Return the (X, Y) coordinate for the center point of the cell that contains the specified text.  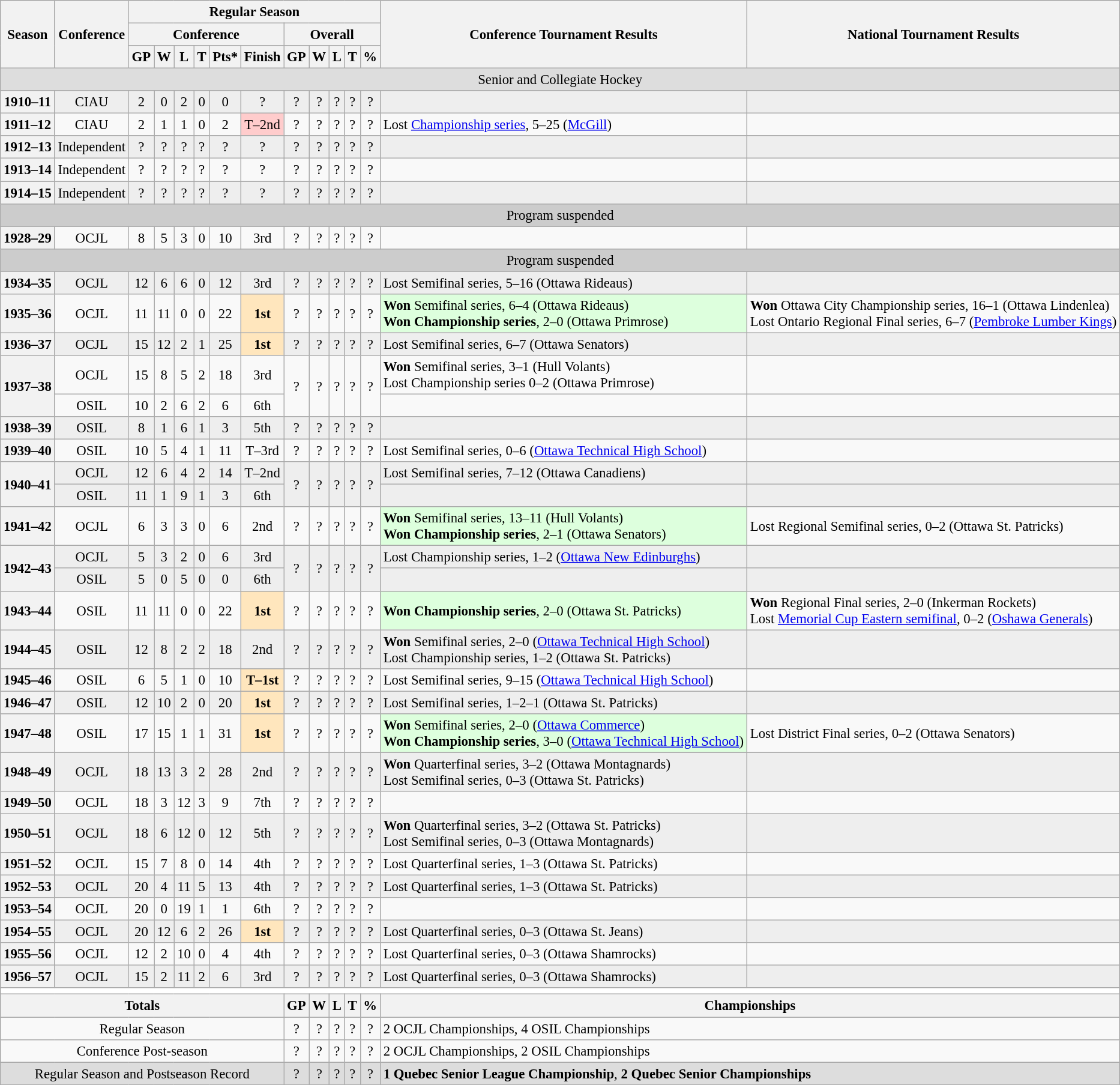
2 OCJL Championships, 2 OSIL Championships (750, 1051)
1950–51 (28, 833)
1937–38 (28, 386)
Won Semifinal series, 2–0 (Ottawa Commerce)Won Championship series, 3–0 (Ottawa Technical High School) (563, 734)
1944–45 (28, 650)
Lost Championship series, 5–25 (McGill) (563, 125)
1911–12 (28, 125)
1912–13 (28, 147)
Conference Tournament Results (563, 35)
7 (163, 864)
26 (225, 932)
1938–39 (28, 428)
2 OCJL Championships, 4 OSIL Championships (750, 1029)
T–1st (262, 680)
25 (225, 344)
Lost Championship series, 1–2 (Ottawa New Edinburghs) (563, 557)
1914–15 (28, 193)
1956–57 (28, 977)
Won Championship series, 2–0 (Ottawa St. Patricks) (563, 610)
Lost Semifinal series, 6–7 (Ottawa Senators) (563, 344)
Won Semifinal series, 13–11 (Hull Volants)Won Championship series, 2–1 (Ottawa Senators) (563, 526)
1949–50 (28, 803)
1941–42 (28, 526)
1951–52 (28, 864)
1940–41 (28, 484)
1947–48 (28, 734)
Finish (262, 57)
1935–36 (28, 313)
Season (28, 35)
Lost Regional Semifinal series, 0–2 (Ottawa St. Patricks) (933, 526)
Championships (750, 1006)
Lost Semifinal series, 7–12 (Ottawa Canadiens) (563, 473)
1953–54 (28, 909)
1945–46 (28, 680)
1934–35 (28, 283)
Won Semifinal series, 6–4 (Ottawa Rideaus)Won Championship series, 2–0 (Ottawa Primrose) (563, 313)
Won Semifinal series, 2–0 (Ottawa Technical High School)Lost Championship series, 1–2 (Ottawa St. Patricks) (563, 650)
1946–47 (28, 703)
31 (225, 734)
Lost Quarterfinal series, 0–3 (Ottawa St. Jeans) (563, 932)
1952–53 (28, 887)
Won Ottawa City Championship series, 16–1 (Ottawa Lindenlea)Lost Ontario Regional Final series, 6–7 (Pembroke Lumber Kings) (933, 313)
Won Quarterfinal series, 3–2 (Ottawa Montagnards)Lost Semifinal series, 0–3 (Ottawa St. Patricks) (563, 772)
1936–37 (28, 344)
1948–49 (28, 772)
17 (141, 734)
National Tournament Results (933, 35)
28 (225, 772)
1955–56 (28, 954)
Regular Season and Postseason Record (142, 1074)
Lost Semifinal series, 5–16 (Ottawa Rideaus) (563, 283)
Won Regional Final series, 2–0 (Inkerman Rockets)Lost Memorial Cup Eastern semifinal, 0–2 (Oshawa Generals) (933, 610)
Lost Semifinal series, 1–2–1 (Ottawa St. Patricks) (563, 703)
Lost District Final series, 0–2 (Ottawa Senators) (933, 734)
1943–44 (28, 610)
Lost Semifinal series, 0–6 (Ottawa Technical High School) (563, 451)
1913–14 (28, 170)
Pts* (225, 57)
1942–43 (28, 568)
Won Semifinal series, 3–1 (Hull Volants)Lost Championship series 0–2 (Ottawa Primrose) (563, 375)
19 (184, 909)
7th (262, 803)
Conference Post-season (142, 1051)
Lost Semifinal series, 9–15 (Ottawa Technical High School) (563, 680)
1910–11 (28, 102)
Won Quarterfinal series, 3–2 (Ottawa St. Patricks)Lost Semifinal series, 0–3 (Ottawa Montagnards) (563, 833)
1928–29 (28, 238)
Overall (333, 35)
T–3rd (262, 451)
Senior and Collegiate Hockey (561, 80)
Totals (142, 1006)
1954–55 (28, 932)
1939–40 (28, 451)
1 Quebec Senior League Championship, 2 Quebec Senior Championships (750, 1074)
